From the cell containing the given text, extract its center point as (X, Y) coordinate. 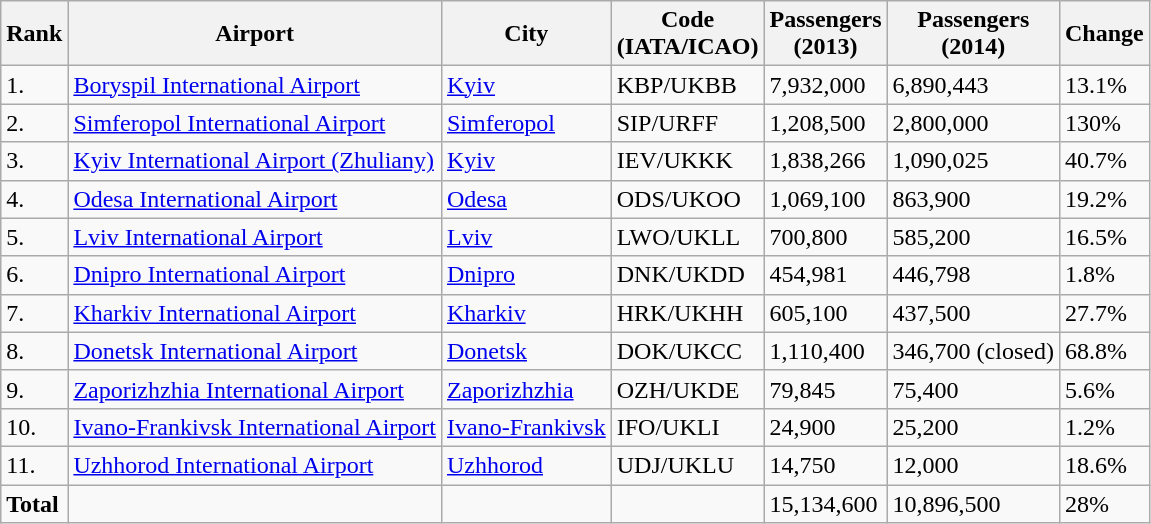
1,838,266 (826, 161)
68.8% (1104, 351)
Uzhhorod (526, 465)
863,900 (973, 199)
9. (34, 389)
Simferopol International Airport (255, 123)
27.7% (1104, 313)
Kyiv International Airport (Zhuliany) (255, 161)
18.6% (1104, 465)
24,900 (826, 427)
ODS/UKOO (688, 199)
19.2% (1104, 199)
HRK/UKHH (688, 313)
79,845 (826, 389)
KBP/UKBB (688, 85)
Zaporizhzhia (526, 389)
Odesa (526, 199)
130% (1104, 123)
5. (34, 237)
LWO/UKLL (688, 237)
16.5% (1104, 237)
1.8% (1104, 275)
5.6% (1104, 389)
346,700 (closed) (973, 351)
1,110,400 (826, 351)
UDJ/UKLU (688, 465)
Ivano-Frankivsk International Airport (255, 427)
Boryspil International Airport (255, 85)
446,798 (973, 275)
Zaporizhzhia International Airport (255, 389)
Uzhhorod International Airport (255, 465)
454,981 (826, 275)
Kharkiv (526, 313)
Total (34, 503)
15,134,600 (826, 503)
13.1% (1104, 85)
IEV/UKKK (688, 161)
40.7% (1104, 161)
Odesa International Airport (255, 199)
11. (34, 465)
12,000 (973, 465)
605,100 (826, 313)
DOK/UKCC (688, 351)
700,800 (826, 237)
Donetsk International Airport (255, 351)
2. (34, 123)
6. (34, 275)
1,090,025 (973, 161)
IFO/UKLI (688, 427)
25,200 (973, 427)
1.2% (1104, 427)
1. (34, 85)
Airport (255, 34)
2,800,000 (973, 123)
City (526, 34)
7,932,000 (826, 85)
10,896,500 (973, 503)
Ivano-Frankivsk (526, 427)
OZH/UKDE (688, 389)
585,200 (973, 237)
1,208,500 (826, 123)
Code(IATA/ICAO) (688, 34)
Rank (34, 34)
4. (34, 199)
10. (34, 427)
Simferopol (526, 123)
Kharkiv International Airport (255, 313)
28% (1104, 503)
75,400 (973, 389)
DNK/UKDD (688, 275)
437,500 (973, 313)
Lviv International Airport (255, 237)
Donetsk (526, 351)
8. (34, 351)
Lviv (526, 237)
3. (34, 161)
Passengers (2013) (826, 34)
Dnipro (526, 275)
Change (1104, 34)
1,069,100 (826, 199)
14,750 (826, 465)
Passengers (2014) (973, 34)
SIP/URFF (688, 123)
7. (34, 313)
Dnipro International Airport (255, 275)
6,890,443 (973, 85)
